Identify which cell holds the provided text, then report its (x, y) central coordinate. 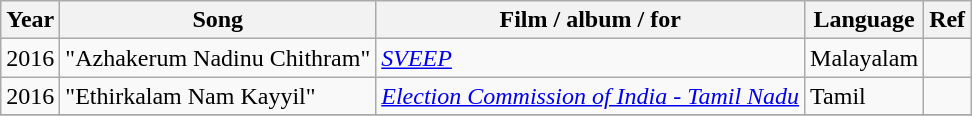
Tamil (864, 96)
Malayalam (864, 58)
Election Commission of India - Tamil Nadu (590, 96)
Language (864, 20)
Film / album / for (590, 20)
Song (218, 20)
Year (30, 20)
"Ethirkalam Nam Kayyil" (218, 96)
Ref (948, 20)
SVEEP (590, 58)
"Azhakerum Nadinu Chithram" (218, 58)
